Detect which cell encompasses the target text, then output its [X, Y] center coordinate. 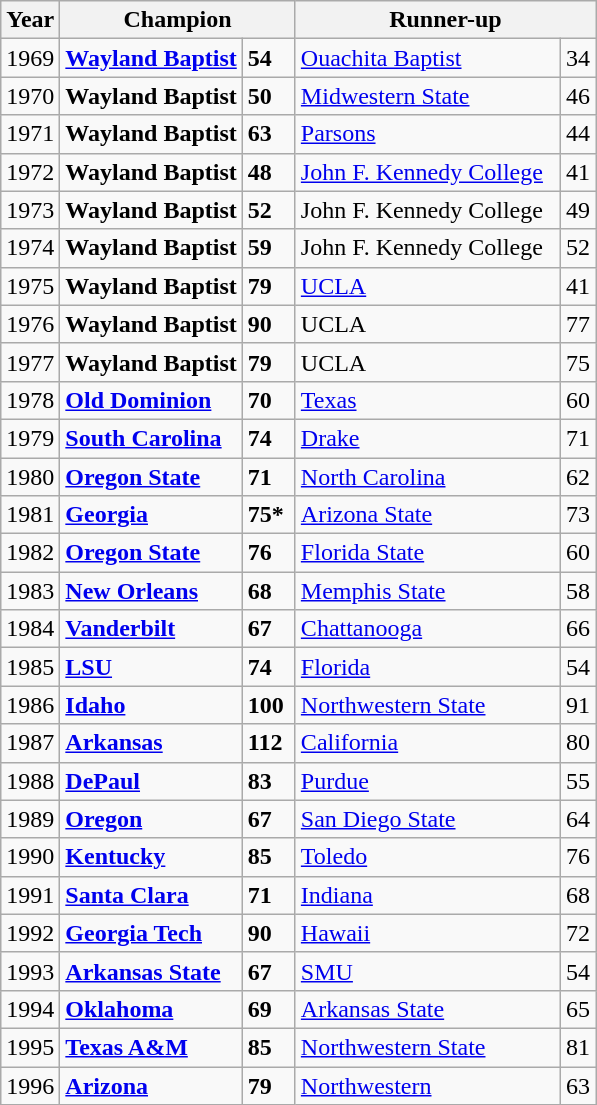
1969 [30, 58]
1970 [30, 96]
Arizona State [428, 515]
San Diego State [428, 819]
1991 [30, 895]
1971 [30, 134]
North Carolina [428, 477]
Kentucky [151, 857]
1996 [30, 1085]
SMU [428, 971]
Northwestern [428, 1085]
62 [578, 477]
Midwestern State [428, 96]
Santa Clara [151, 895]
Drake [428, 438]
1992 [30, 933]
1985 [30, 667]
83 [268, 781]
New Orleans [151, 591]
70 [268, 400]
44 [578, 134]
Purdue [428, 781]
1986 [30, 705]
Florida State [428, 553]
65 [578, 1009]
49 [578, 210]
55 [578, 781]
100 [268, 705]
1989 [30, 819]
1975 [30, 286]
58 [578, 591]
Hawaii [428, 933]
1995 [30, 1047]
Oregon [151, 819]
1974 [30, 248]
Parsons [428, 134]
Florida [428, 667]
Arizona [151, 1085]
34 [578, 58]
112 [268, 743]
Runner-up [445, 20]
Georgia [151, 515]
DePaul [151, 781]
1994 [30, 1009]
Oklahoma [151, 1009]
66 [578, 629]
1990 [30, 857]
Arkansas [151, 743]
Vanderbilt [151, 629]
1984 [30, 629]
1983 [30, 591]
1981 [30, 515]
1987 [30, 743]
1977 [30, 362]
1978 [30, 400]
Texas [428, 400]
Year [30, 20]
Memphis State [428, 591]
75* [268, 515]
South Carolina [151, 438]
48 [268, 172]
80 [578, 743]
Idaho [151, 705]
75 [578, 362]
59 [268, 248]
1988 [30, 781]
69 [268, 1009]
Ouachita Baptist [428, 58]
1979 [30, 438]
Texas A&M [151, 1047]
72 [578, 933]
Old Dominion [151, 400]
1972 [30, 172]
64 [578, 819]
Champion [178, 20]
Georgia Tech [151, 933]
California [428, 743]
Toledo [428, 857]
Chattanooga [428, 629]
1982 [30, 553]
46 [578, 96]
81 [578, 1047]
LSU [151, 667]
1993 [30, 971]
1973 [30, 210]
Indiana [428, 895]
73 [578, 515]
77 [578, 324]
91 [578, 705]
50 [268, 96]
1980 [30, 477]
1976 [30, 324]
